Identify which cell holds the provided text, then report its [x, y] central coordinate. 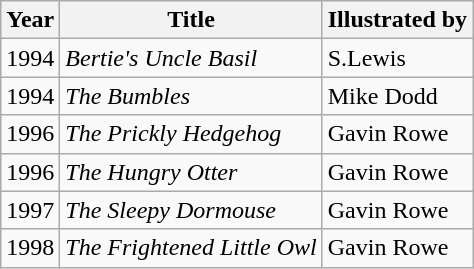
The Prickly Hedgehog [191, 134]
Year [30, 20]
The Bumbles [191, 96]
Illustrated by [397, 20]
Title [191, 20]
The Hungry Otter [191, 172]
1997 [30, 210]
S.Lewis [397, 58]
1998 [30, 248]
Mike Dodd [397, 96]
Bertie's Uncle Basil [191, 58]
The Frightened Little Owl [191, 248]
The Sleepy Dormouse [191, 210]
